Determine the [X, Y] coordinate at the center of the cell enclosing the given text.  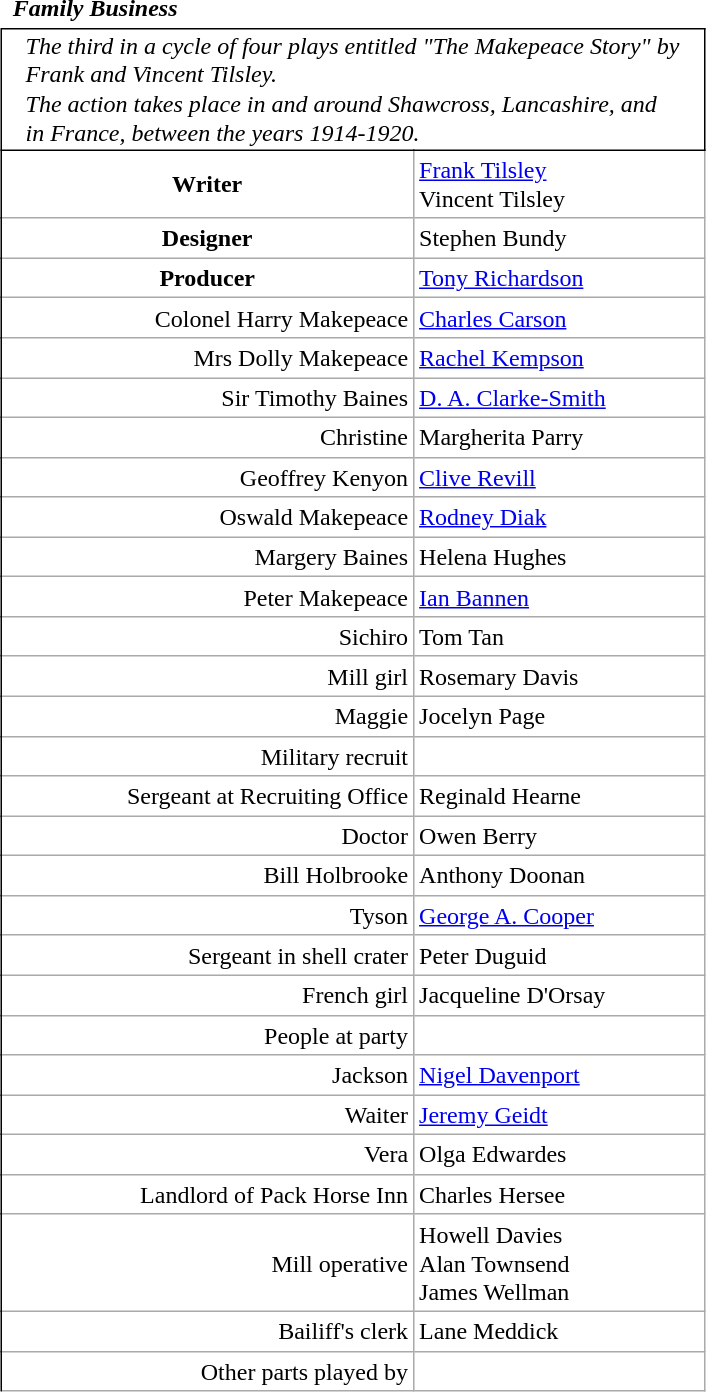
Charles Carson [560, 318]
Writer [208, 184]
French girl [208, 995]
Sergeant at Recruiting Office [208, 796]
Waiter [208, 1115]
Bill Holbrooke [208, 876]
D. A. Clarke-Smith [560, 398]
Stephen Bundy [560, 238]
People at party [208, 1035]
Reginald Hearne [560, 796]
Lane Meddick [560, 1332]
Designer [208, 238]
Olga Edwardes [560, 1155]
Jackson [208, 1075]
George A. Cooper [560, 915]
Margery Baines [208, 557]
Mrs Dolly Makepeace [208, 358]
Christine [208, 437]
Bailiff's clerk [208, 1332]
Sergeant in shell crater [208, 955]
Clive Revill [560, 477]
Sir Timothy Baines [208, 398]
Maggie [208, 716]
Tyson [208, 915]
Anthony Doonan [560, 876]
Tony Richardson [560, 278]
Rachel Kempson [560, 358]
Jocelyn Page [560, 716]
Geoffrey Kenyon [208, 477]
Margherita Parry [560, 437]
Ian Bannen [560, 597]
Tom Tan [560, 637]
Landlord of Pack Horse Inn [208, 1194]
Doctor [208, 836]
Producer [208, 278]
Mill operative [208, 1262]
Owen Berry [560, 836]
Colonel Harry Makepeace [208, 318]
Helena Hughes [560, 557]
Rosemary Davis [560, 676]
Vera [208, 1155]
Other parts played by [208, 1371]
Military recruit [208, 756]
Peter Duguid [560, 955]
Jeremy Geidt [560, 1115]
Jacqueline D'Orsay [560, 995]
Charles Hersee [560, 1194]
Mill girl [208, 676]
Sichiro [208, 637]
Peter Makepeace [208, 597]
Rodney Diak [560, 517]
Nigel Davenport [560, 1075]
Howell DaviesAlan TownsendJames Wellman [560, 1262]
Frank TilsleyVincent Tilsley [560, 184]
Oswald Makepeace [208, 517]
